Return [X, Y] of the center of cell containing provided text 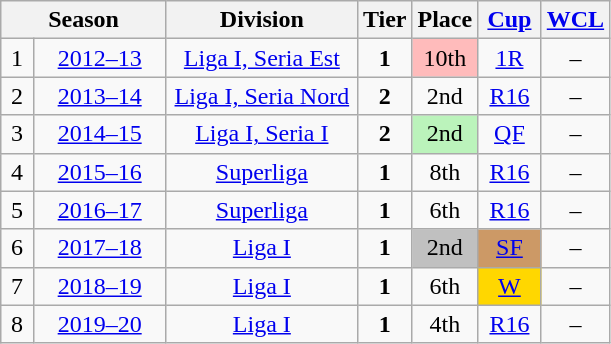
QF [510, 134]
3 [17, 134]
W [510, 286]
2014–15 [100, 134]
7 [17, 286]
2018–19 [100, 286]
SF [510, 248]
Liga I, Seria Nord [262, 96]
6 [17, 248]
2017–18 [100, 248]
2013–14 [100, 96]
Season [84, 20]
Liga I, Seria I [262, 134]
Liga I, Seria Est [262, 58]
10th [445, 58]
Division [262, 20]
2016–17 [100, 210]
8 [17, 324]
8th [445, 172]
4th [445, 324]
Place [445, 20]
Cup [510, 20]
2012–13 [100, 58]
2019–20 [100, 324]
Tier [384, 20]
2015–16 [100, 172]
1R [510, 58]
WCL [575, 20]
5 [17, 210]
4 [17, 172]
